Scan for the cell matching the given text and deliver its [x, y] coordinate at center. 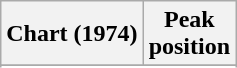
Chart (1974) [72, 34]
Peakposition [189, 34]
